Scan for the cell matching the given text and deliver its (x, y) coordinate at center. 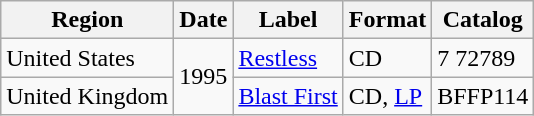
Restless (288, 58)
United Kingdom (88, 96)
United States (88, 58)
BFFP114 (483, 96)
CD, LP (387, 96)
Format (387, 20)
Catalog (483, 20)
Blast First (288, 96)
Date (204, 20)
Region (88, 20)
Label (288, 20)
7 72789 (483, 58)
CD (387, 58)
1995 (204, 77)
